Return [X, Y] of the center of cell containing provided text 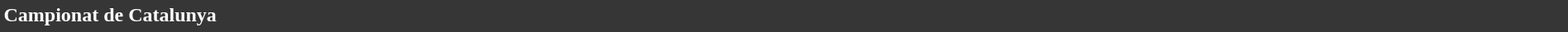
Campionat de Catalunya [784, 15]
